Extract the (x, y) coordinate from the center of the cell holding the provided text.  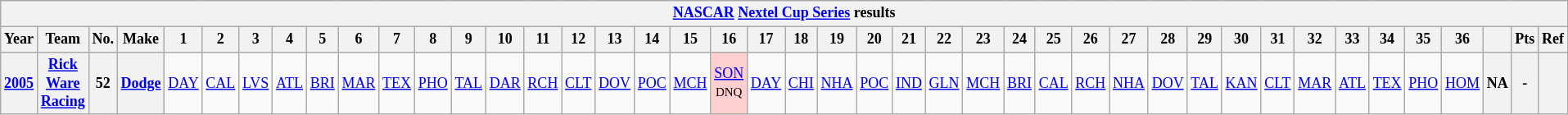
18 (802, 39)
28 (1168, 39)
52 (103, 83)
26 (1091, 39)
36 (1462, 39)
32 (1315, 39)
HOM (1462, 83)
1 (183, 39)
Pts (1525, 39)
8 (432, 39)
33 (1353, 39)
11 (543, 39)
35 (1423, 39)
Make (141, 39)
Rick Ware Racing (62, 83)
10 (504, 39)
20 (874, 39)
27 (1129, 39)
5 (323, 39)
NASCAR Nextel Cup Series results (784, 13)
4 (290, 39)
21 (909, 39)
14 (652, 39)
9 (468, 39)
22 (944, 39)
- (1525, 83)
GLN (944, 83)
12 (578, 39)
16 (729, 39)
Team (62, 39)
No. (103, 39)
Year (20, 39)
30 (1241, 39)
LVS (255, 83)
DAR (504, 83)
Dodge (141, 83)
Ref (1553, 39)
25 (1053, 39)
34 (1387, 39)
CHI (802, 83)
7 (397, 39)
13 (615, 39)
IND (909, 83)
23 (983, 39)
KAN (1241, 83)
2005 (20, 83)
17 (766, 39)
19 (837, 39)
SONDNQ (729, 83)
3 (255, 39)
6 (359, 39)
NA (1497, 83)
24 (1020, 39)
31 (1277, 39)
15 (690, 39)
29 (1204, 39)
2 (221, 39)
